Identify which cell holds the provided text, then report its [x, y] central coordinate. 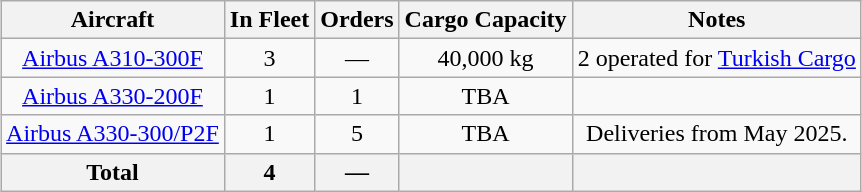
Airbus A330-300/P2F [113, 134]
5 [357, 134]
Deliveries from May 2025. [716, 134]
Notes [716, 20]
40,000 kg [486, 58]
Aircraft [113, 20]
2 operated for Turkish Cargo [716, 58]
Total [113, 172]
Airbus A330-200F [113, 96]
4 [269, 172]
In Fleet [269, 20]
Orders [357, 20]
Airbus A310-300F [113, 58]
3 [269, 58]
Cargo Capacity [486, 20]
